Provide the [X, Y] coordinate of the cell's center where the given text is located.  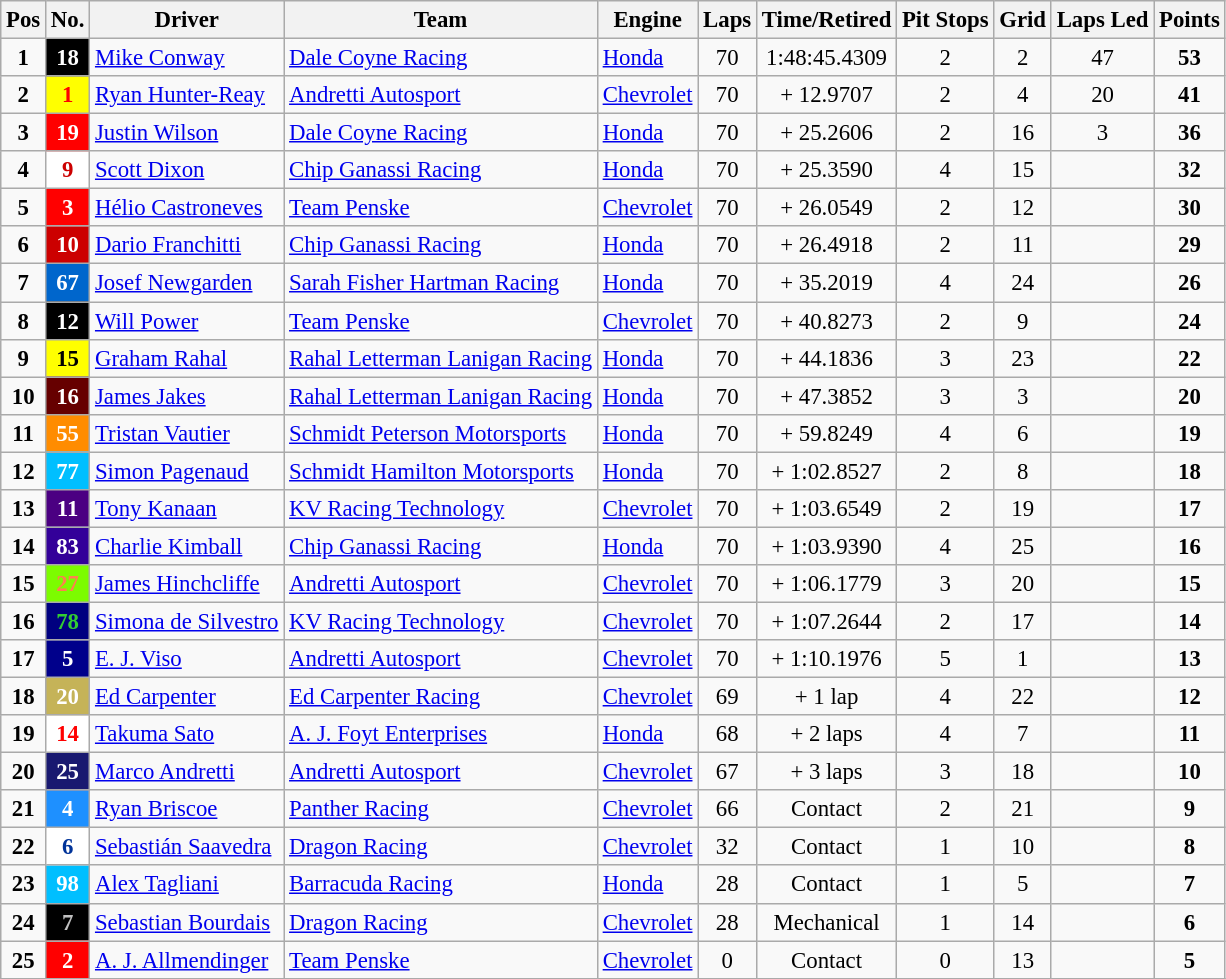
+ 35.2019 [827, 283]
Grid [1022, 20]
Laps Led [1102, 20]
Scott Dixon [187, 170]
Schmidt Peterson Motorsports [441, 433]
+ 26.4918 [827, 245]
29 [1190, 245]
78 [68, 621]
Laps [728, 20]
55 [68, 433]
James Hinchcliffe [187, 584]
41 [1190, 95]
+ 1:03.9390 [827, 546]
Driver [187, 20]
+ 1:07.2644 [827, 621]
Alex Tagliani [187, 885]
77 [68, 471]
+ 44.1836 [827, 358]
Ed Carpenter Racing [441, 697]
Sebastian Bourdais [187, 922]
Pos [24, 20]
Panther Racing [441, 809]
Engine [647, 20]
Justin Wilson [187, 133]
A. J. Allmendinger [187, 960]
98 [68, 885]
+ 1 lap [827, 697]
Marco Andretti [187, 772]
26 [1190, 283]
+ 59.8249 [827, 433]
Pit Stops [946, 20]
Charlie Kimball [187, 546]
A. J. Foyt Enterprises [441, 734]
Graham Rahal [187, 358]
E. J. Viso [187, 659]
Takuma Sato [187, 734]
Mike Conway [187, 58]
69 [728, 697]
Josef Newgarden [187, 283]
Ryan Hunter-Reay [187, 95]
47 [1102, 58]
Mechanical [827, 922]
+ 40.8273 [827, 321]
Sebastián Saavedra [187, 847]
Time/Retired [827, 20]
66 [728, 809]
Schmidt Hamilton Motorsports [441, 471]
27 [68, 584]
Hélio Castroneves [187, 208]
Sarah Fisher Hartman Racing [441, 283]
+ 25.3590 [827, 170]
+ 12.9707 [827, 95]
Dario Franchitti [187, 245]
James Jakes [187, 396]
Ryan Briscoe [187, 809]
+ 3 laps [827, 772]
Ed Carpenter [187, 697]
+ 2 laps [827, 734]
1:48:45.4309 [827, 58]
30 [1190, 208]
Tristan Vautier [187, 433]
83 [68, 546]
Barracuda Racing [441, 885]
53 [1190, 58]
+ 1:06.1779 [827, 584]
+ 26.0549 [827, 208]
+ 47.3852 [827, 396]
68 [728, 734]
Will Power [187, 321]
Team [441, 20]
Simona de Silvestro [187, 621]
Points [1190, 20]
36 [1190, 133]
+ 1:03.6549 [827, 509]
+ 1:10.1976 [827, 659]
Simon Pagenaud [187, 471]
Tony Kanaan [187, 509]
+ 1:02.8527 [827, 471]
No. [68, 20]
+ 25.2606 [827, 133]
